Determine the (x, y) coordinate at the center of the cell enclosing the given text.  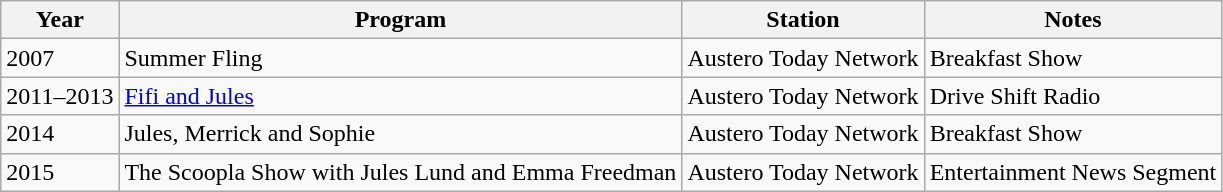
Station (803, 20)
Year (60, 20)
2014 (60, 134)
2007 (60, 58)
2015 (60, 172)
Program (400, 20)
Summer Fling (400, 58)
2011–2013 (60, 96)
The Scoopla Show with Jules Lund and Emma Freedman (400, 172)
Jules, Merrick and Sophie (400, 134)
Fifi and Jules (400, 96)
Notes (1073, 20)
Entertainment News Segment (1073, 172)
Drive Shift Radio (1073, 96)
